Search for the cell housing the specified text and yield its (X, Y) center coordinate. 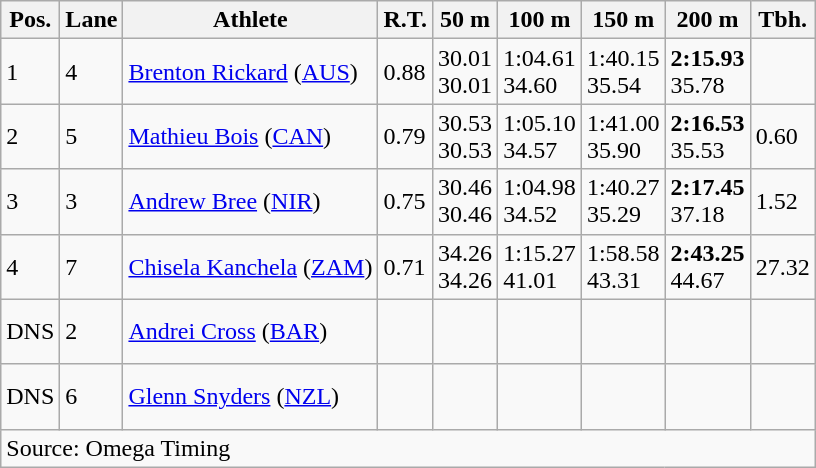
27.32 (782, 266)
7 (92, 266)
1.52 (782, 202)
Lane (92, 20)
1:04.6134.60 (540, 72)
2:15.9335.78 (708, 72)
Mathieu Bois (CAN) (250, 136)
0.79 (406, 136)
0.71 (406, 266)
30.5330.53 (466, 136)
0.88 (406, 72)
Andrei Cross (BAR) (250, 332)
34.2634.26 (466, 266)
100 m (540, 20)
1:58.5843.31 (623, 266)
Chisela Kanchela (ZAM) (250, 266)
150 m (623, 20)
Pos. (30, 20)
1:15.2741.01 (540, 266)
50 m (466, 20)
2:17.4537.18 (708, 202)
1:40.2735.29 (623, 202)
2:43.2544.67 (708, 266)
Tbh. (782, 20)
1 (30, 72)
0.75 (406, 202)
1:04.9834.52 (540, 202)
1:05.1034.57 (540, 136)
200 m (708, 20)
Source: Omega Timing (408, 448)
Glenn Snyders (NZL) (250, 396)
1:40.1535.54 (623, 72)
Athlete (250, 20)
30.4630.46 (466, 202)
6 (92, 396)
5 (92, 136)
Brenton Rickard (AUS) (250, 72)
Andrew Bree (NIR) (250, 202)
1:41.0035.90 (623, 136)
R.T. (406, 20)
0.60 (782, 136)
2:16.5335.53 (708, 136)
30.0130.01 (466, 72)
